Provide the [x, y] coordinate of the cell's center where the given text is located.  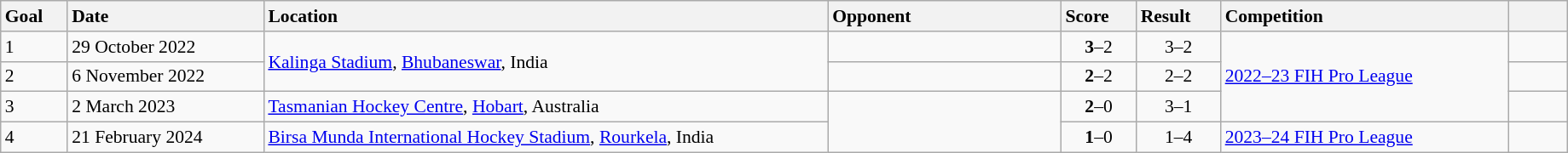
Date [165, 16]
3–1 [1178, 107]
Goal [34, 16]
Tasmanian Hockey Centre, Hobart, Australia [546, 107]
2023–24 FIH Pro League [1365, 138]
Competition [1365, 16]
2–0 [1098, 107]
2 [34, 76]
2022–23 FIH Pro League [1365, 76]
1–4 [1178, 138]
1–0 [1098, 138]
29 October 2022 [165, 47]
Score [1098, 16]
3 [34, 107]
4 [34, 138]
Location [546, 16]
Result [1178, 16]
Birsa Munda International Hockey Stadium, Rourkela, India [546, 138]
2 March 2023 [165, 107]
Opponent [945, 16]
Kalinga Stadium, Bhubaneswar, India [546, 61]
1 [34, 47]
6 November 2022 [165, 76]
21 February 2024 [165, 138]
